Extract the (x, y) coordinate from the center of the cell holding the provided text.  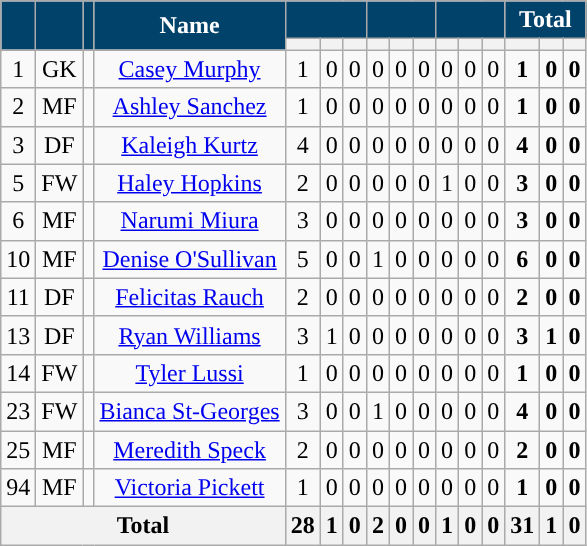
Denise O'Sullivan (190, 259)
25 (18, 449)
Ryan Williams (190, 335)
Bianca St-Georges (190, 411)
Ashley Sanchez (190, 107)
13 (18, 335)
Tyler Lussi (190, 373)
94 (18, 488)
Victoria Pickett (190, 488)
Haley Hopkins (190, 183)
31 (522, 526)
10 (18, 259)
28 (302, 526)
Felicitas Rauch (190, 297)
23 (18, 411)
Meredith Speck (190, 449)
Name (190, 26)
GK (60, 69)
Casey Murphy (190, 69)
11 (18, 297)
Kaleigh Kurtz (190, 145)
14 (18, 373)
Narumi Miura (190, 221)
